Return (X, Y) of the center of cell containing provided text 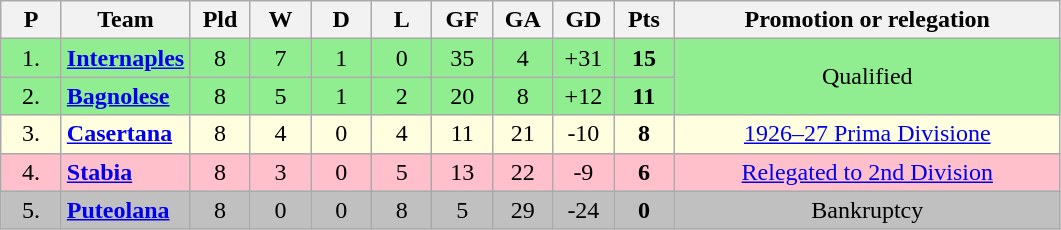
Qualified (867, 77)
-9 (584, 172)
Relegated to 2nd Division (867, 172)
Bagnolese (125, 96)
L (402, 20)
3. (32, 134)
1926–27 Prima Divisione (867, 134)
7 (280, 58)
GF (462, 20)
35 (462, 58)
3 (280, 172)
15 (644, 58)
2. (32, 96)
+31 (584, 58)
Internaples (125, 58)
-24 (584, 210)
Stabia (125, 172)
29 (524, 210)
Bankruptcy (867, 210)
22 (524, 172)
21 (524, 134)
1. (32, 58)
+12 (584, 96)
GA (524, 20)
P (32, 20)
Promotion or relegation (867, 20)
-10 (584, 134)
D (342, 20)
Puteolana (125, 210)
W (280, 20)
Pld (220, 20)
6 (644, 172)
13 (462, 172)
GD (584, 20)
20 (462, 96)
4. (32, 172)
Pts (644, 20)
Team (125, 20)
5. (32, 210)
Casertana (125, 134)
2 (402, 96)
